For the text-containing cell, return its midpoint in [x, y] coordinate format. 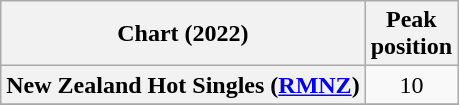
New Zealand Hot Singles (RMNZ) [183, 85]
Peakposition [411, 34]
10 [411, 85]
Chart (2022) [183, 34]
